Return (X, Y) of the center of cell containing provided text 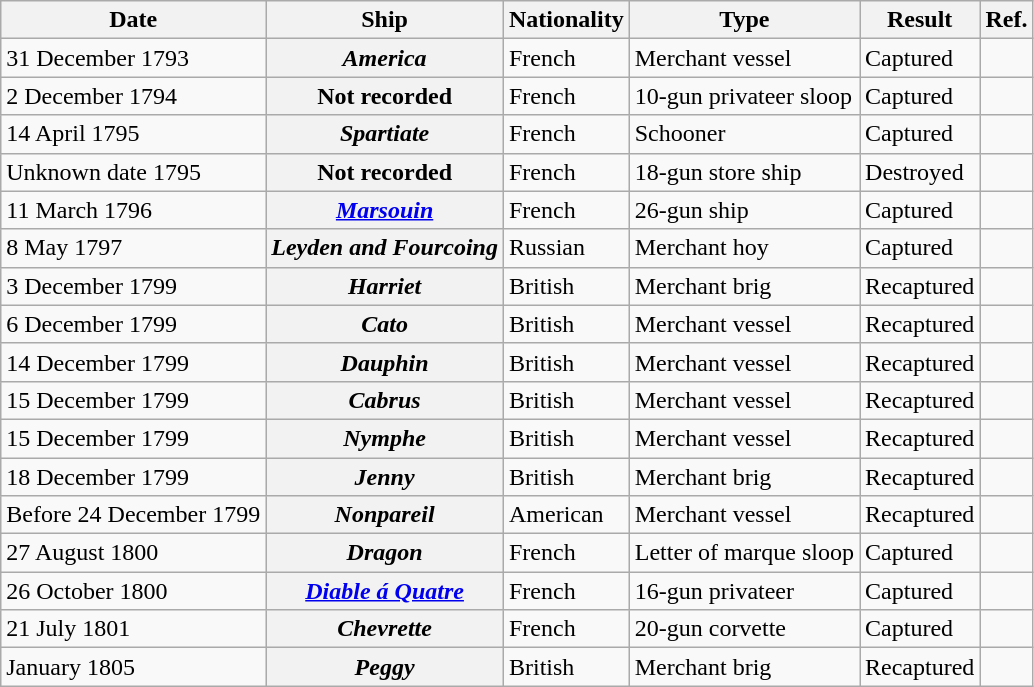
Chevrette (385, 629)
2 December 1794 (134, 96)
6 December 1799 (134, 324)
8 May 1797 (134, 248)
20-gun corvette (744, 629)
10-gun privateer sloop (744, 96)
Before 24 December 1799 (134, 515)
Peggy (385, 667)
Harriet (385, 286)
Merchant hoy (744, 248)
Spartiate (385, 134)
Type (744, 20)
Destroyed (920, 172)
Ship (385, 20)
Cato (385, 324)
Nymphe (385, 438)
Jenny (385, 477)
Marsouin (385, 210)
3 December 1799 (134, 286)
Date (134, 20)
14 April 1795 (134, 134)
Schooner (744, 134)
Dauphin (385, 362)
Nationality (566, 20)
Unknown date 1795 (134, 172)
18 December 1799 (134, 477)
Result (920, 20)
26-gun ship (744, 210)
21 July 1801 (134, 629)
27 August 1800 (134, 553)
31 December 1793 (134, 58)
Leyden and Fourcoing (385, 248)
Letter of marque sloop (744, 553)
Diable á Quatre (385, 591)
American (566, 515)
Dragon (385, 553)
Cabrus (385, 400)
26 October 1800 (134, 591)
18-gun store ship (744, 172)
11 March 1796 (134, 210)
Nonpareil (385, 515)
America (385, 58)
January 1805 (134, 667)
14 December 1799 (134, 362)
Ref. (1006, 20)
Russian (566, 248)
16-gun privateer (744, 591)
